Locate the cell with the specified text and output its [x, y] center coordinate. 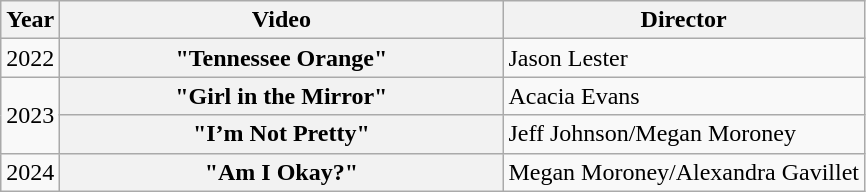
Video [282, 20]
2024 [30, 172]
2023 [30, 115]
"Am I Okay?" [282, 172]
Megan Moroney/Alexandra Gavillet [684, 172]
Jeff Johnson/Megan Moroney [684, 134]
"I’m Not Pretty" [282, 134]
"Girl in the Mirror" [282, 96]
Director [684, 20]
Year [30, 20]
2022 [30, 58]
Jason Lester [684, 58]
Acacia Evans [684, 96]
"Tennessee Orange" [282, 58]
